Scan for the cell matching the given text and deliver its (X, Y) coordinate at center. 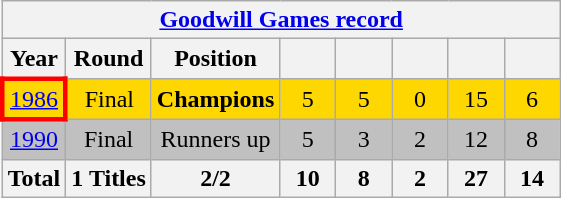
27 (476, 178)
15 (476, 98)
1990 (34, 139)
Champions (215, 98)
Year (34, 59)
Position (215, 59)
1 Titles (109, 178)
Goodwill Games record (281, 20)
Runners up (215, 139)
12 (476, 139)
2/2 (215, 178)
1986 (34, 98)
3 (364, 139)
0 (420, 98)
6 (532, 98)
14 (532, 178)
10 (308, 178)
Total (34, 178)
Round (109, 59)
